Scan for the cell matching the given text and deliver its [x, y] coordinate at center. 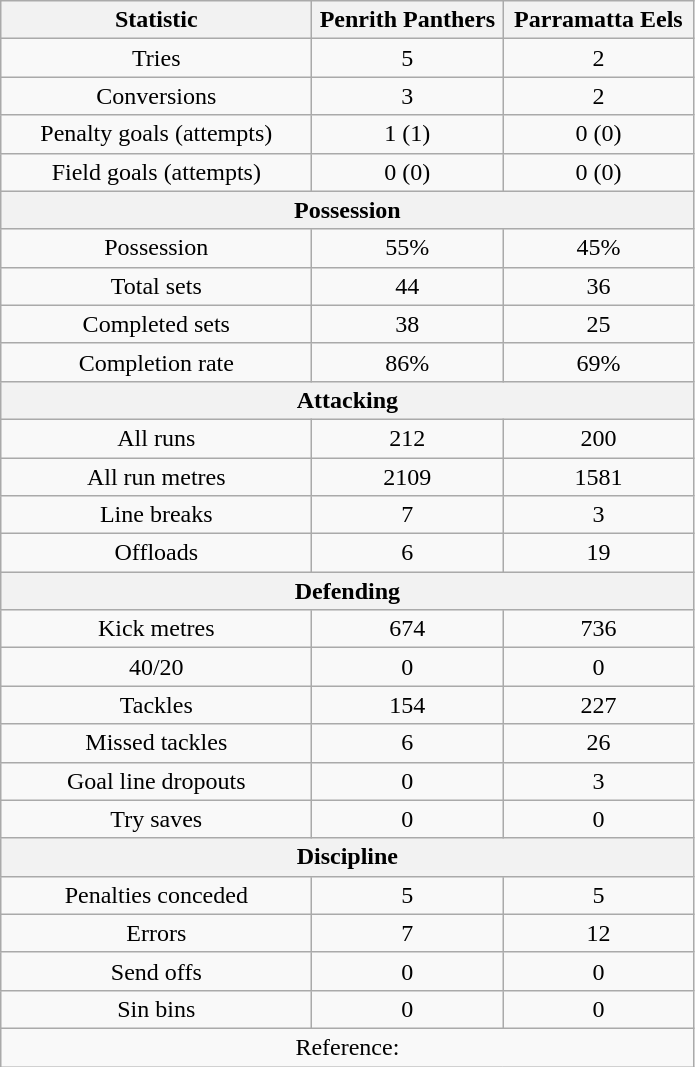
Try saves [156, 819]
Attacking [348, 400]
227 [598, 705]
Missed tackles [156, 743]
Offloads [156, 553]
55% [408, 248]
Completion rate [156, 362]
674 [408, 629]
Field goals (attempts) [156, 172]
Tackles [156, 705]
All runs [156, 438]
Penalties conceded [156, 895]
Send offs [156, 971]
1 (1) [408, 134]
154 [408, 705]
Reference: [348, 1047]
Penalty goals (attempts) [156, 134]
Defending [348, 591]
Statistic [156, 20]
45% [598, 248]
2109 [408, 477]
69% [598, 362]
Conversions [156, 96]
44 [408, 286]
Errors [156, 933]
26 [598, 743]
86% [408, 362]
212 [408, 438]
Kick metres [156, 629]
25 [598, 324]
Penrith Panthers [408, 20]
1581 [598, 477]
Goal line dropouts [156, 781]
Line breaks [156, 515]
Parramatta Eels [598, 20]
All run metres [156, 477]
Discipline [348, 857]
Sin bins [156, 1009]
36 [598, 286]
736 [598, 629]
Tries [156, 58]
40/20 [156, 667]
19 [598, 553]
38 [408, 324]
Total sets [156, 286]
Completed sets [156, 324]
12 [598, 933]
200 [598, 438]
